Identify which cell holds the provided text, then report its [x, y] central coordinate. 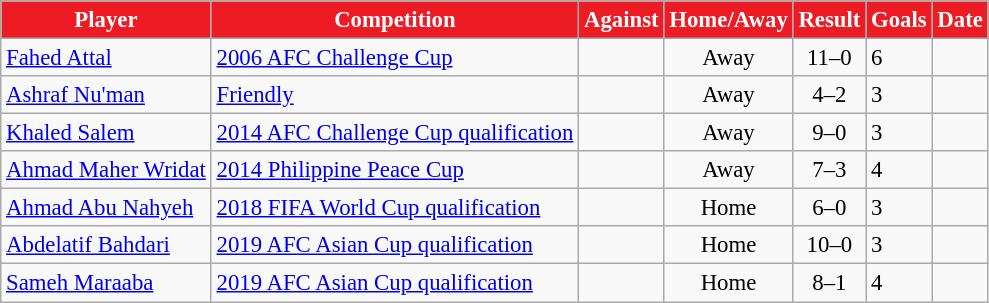
Friendly [394, 95]
Competition [394, 20]
Ashraf Nu'man [106, 95]
Ahmad Abu Nahyeh [106, 208]
4–2 [830, 95]
Fahed Attal [106, 58]
Ahmad Maher Wridat [106, 170]
Player [106, 20]
Date [960, 20]
Home/Away [728, 20]
Goals [899, 20]
2014 AFC Challenge Cup qualification [394, 133]
Sameh Maraaba [106, 283]
Abdelatif Bahdari [106, 245]
Khaled Salem [106, 133]
11–0 [830, 58]
Against [622, 20]
8–1 [830, 283]
10–0 [830, 245]
6–0 [830, 208]
2006 AFC Challenge Cup [394, 58]
Result [830, 20]
2018 FIFA World Cup qualification [394, 208]
2014 Philippine Peace Cup [394, 170]
6 [899, 58]
7–3 [830, 170]
9–0 [830, 133]
